Detect which cell encompasses the target text, then output its [x, y] center coordinate. 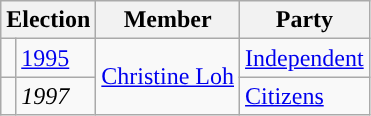
Citizens [305, 96]
Christine Loh [168, 77]
Election [48, 20]
Member [168, 20]
1997 [56, 96]
Party [305, 20]
1995 [56, 58]
Independent [305, 58]
